From the cell containing the given text, extract its center point as [X, Y] coordinate. 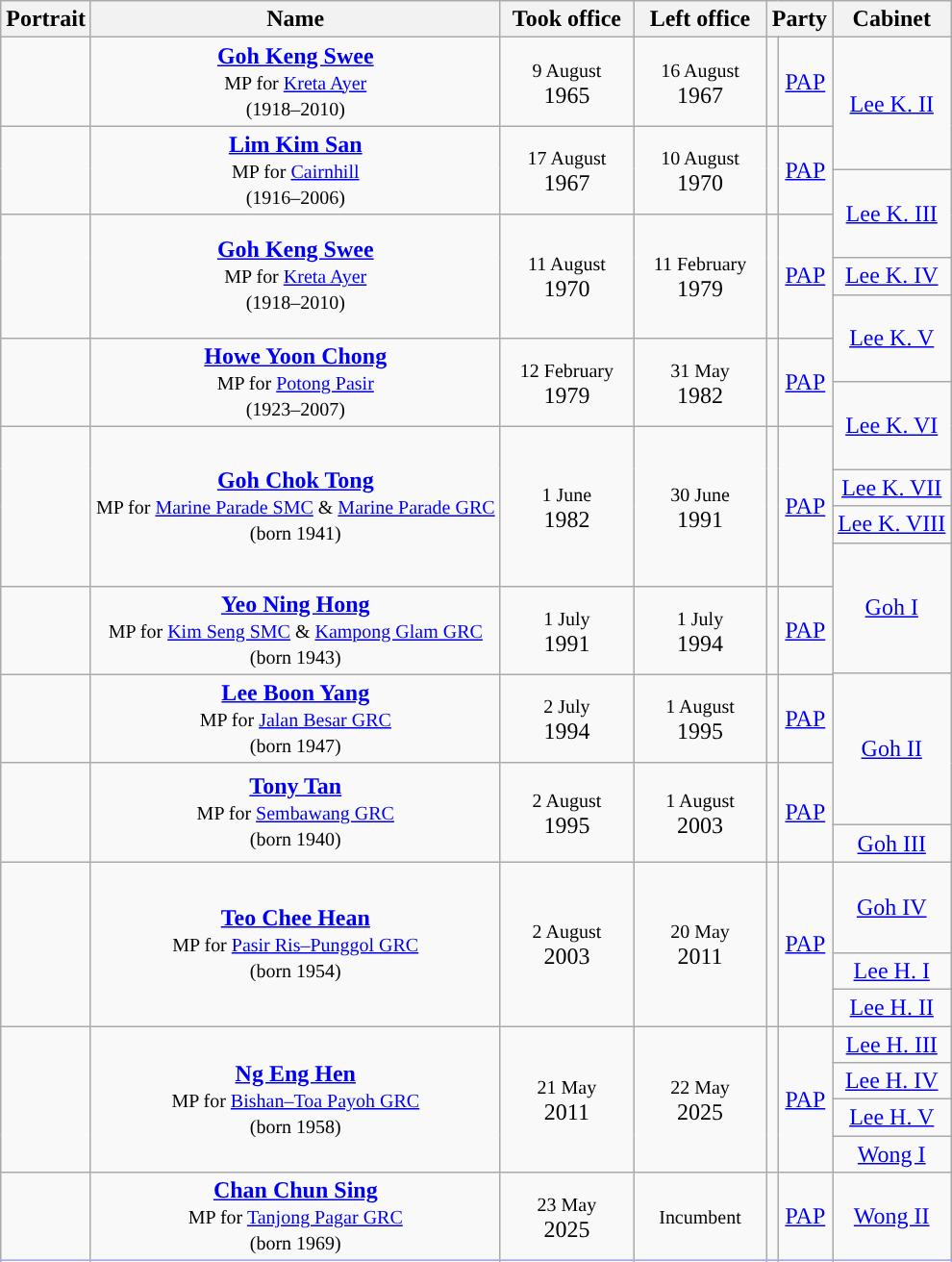
11 February1979 [700, 276]
Howe Yoon ChongMP for Potong Pasir(1923–2007) [295, 382]
Wong II [892, 1217]
1 August1995 [700, 719]
Tony TanMP for Sembawang GRC(born 1940) [295, 812]
Lee H. IV [892, 1081]
Ng Eng HenMP for Bishan–Toa Payoh GRC(born 1958) [295, 1098]
1 July1991 [567, 630]
11 August1970 [567, 276]
Portrait [46, 19]
17 August1967 [567, 170]
1 July1994 [700, 630]
Lee K. VII [892, 488]
Name [295, 19]
Lim Kim SanMP for Cairnhill(1916–2006) [295, 170]
20 May2011 [700, 945]
Yeo Ning HongMP for Kim Seng SMC & Kampong Glam GRC(born 1943) [295, 630]
Goh III [892, 844]
Lee K. VIII [892, 524]
Took office [567, 19]
10 August1970 [700, 170]
Lee K. II [892, 104]
Lee Boon YangMP for Jalan Besar GRC(born 1947) [295, 719]
Lee K. III [892, 214]
Chan Chun SingMP for Tanjong Pagar GRC(born 1969) [295, 1217]
Party [799, 19]
Lee K. IV [892, 276]
Teo Chee HeanMP for Pasir Ris–Punggol GRC(born 1954) [295, 945]
22 May2025 [700, 1098]
Lee K. V [892, 338]
23 May2025 [567, 1217]
Incumbent [700, 1217]
Lee H. III [892, 1044]
1 August2003 [700, 812]
2 August1995 [567, 812]
12 February1979 [567, 382]
Lee H. V [892, 1118]
Lee H. II [892, 1007]
Wong I [892, 1154]
Goh IV [892, 907]
Lee H. I [892, 971]
16 August1967 [700, 82]
Cabinet [892, 19]
Goh II [892, 748]
21 May2011 [567, 1098]
Goh Chok TongMP for Marine Parade SMC & Marine Parade GRC(born 1941) [295, 506]
Lee K. VI [892, 425]
Goh I [892, 608]
Left office [700, 19]
2 July1994 [567, 719]
31 May1982 [700, 382]
1 June1982 [567, 506]
30 June1991 [700, 506]
2 August2003 [567, 945]
9 August1965 [567, 82]
